Detect which cell encompasses the target text, then output its [x, y] center coordinate. 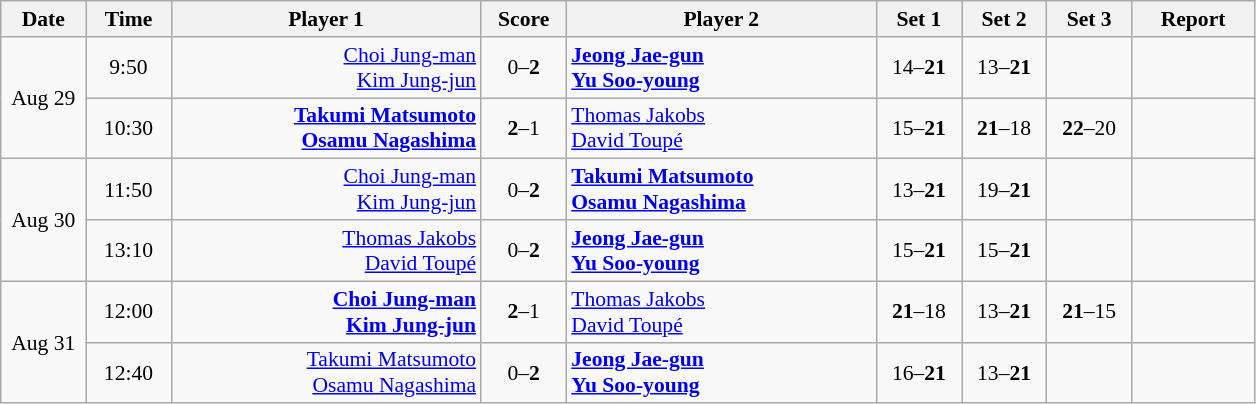
Aug 30 [44, 220]
Set 3 [1090, 19]
12:00 [128, 312]
22–20 [1090, 128]
21–15 [1090, 312]
Player 1 [326, 19]
19–21 [1004, 190]
Player 2 [721, 19]
Set 2 [1004, 19]
13:10 [128, 250]
Time [128, 19]
16–21 [918, 372]
Score [524, 19]
Aug 31 [44, 342]
9:50 [128, 68]
11:50 [128, 190]
Date [44, 19]
10:30 [128, 128]
Report [1194, 19]
14–21 [918, 68]
Aug 29 [44, 98]
12:40 [128, 372]
Set 1 [918, 19]
